Extract the (x, y) coordinate from the center of the cell holding the provided text.  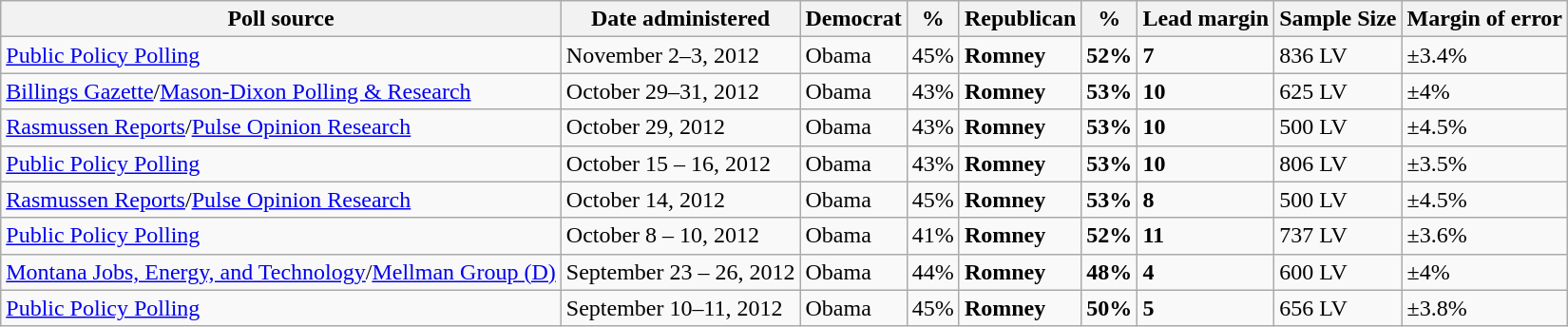
625 LV (1338, 91)
Margin of error (1484, 19)
±3.4% (1484, 55)
7 (1206, 55)
836 LV (1338, 55)
806 LV (1338, 163)
Lead margin (1206, 19)
44% (933, 272)
October 29–31, 2012 (680, 91)
Date administered (680, 19)
Democrat (853, 19)
11 (1206, 236)
5 (1206, 308)
656 LV (1338, 308)
September 10–11, 2012 (680, 308)
600 LV (1338, 272)
±3.5% (1484, 163)
737 LV (1338, 236)
October 15 – 16, 2012 (680, 163)
48% (1110, 272)
October 8 – 10, 2012 (680, 236)
October 29, 2012 (680, 127)
September 23 – 26, 2012 (680, 272)
8 (1206, 200)
October 14, 2012 (680, 200)
4 (1206, 272)
Montana Jobs, Energy, and Technology/Mellman Group (D) (281, 272)
Poll source (281, 19)
41% (933, 236)
Sample Size (1338, 19)
November 2–3, 2012 (680, 55)
Republican (1020, 19)
±3.8% (1484, 308)
±3.6% (1484, 236)
50% (1110, 308)
Billings Gazette/Mason-Dixon Polling & Research (281, 91)
